Identify which cell holds the provided text, then report its [X, Y] central coordinate. 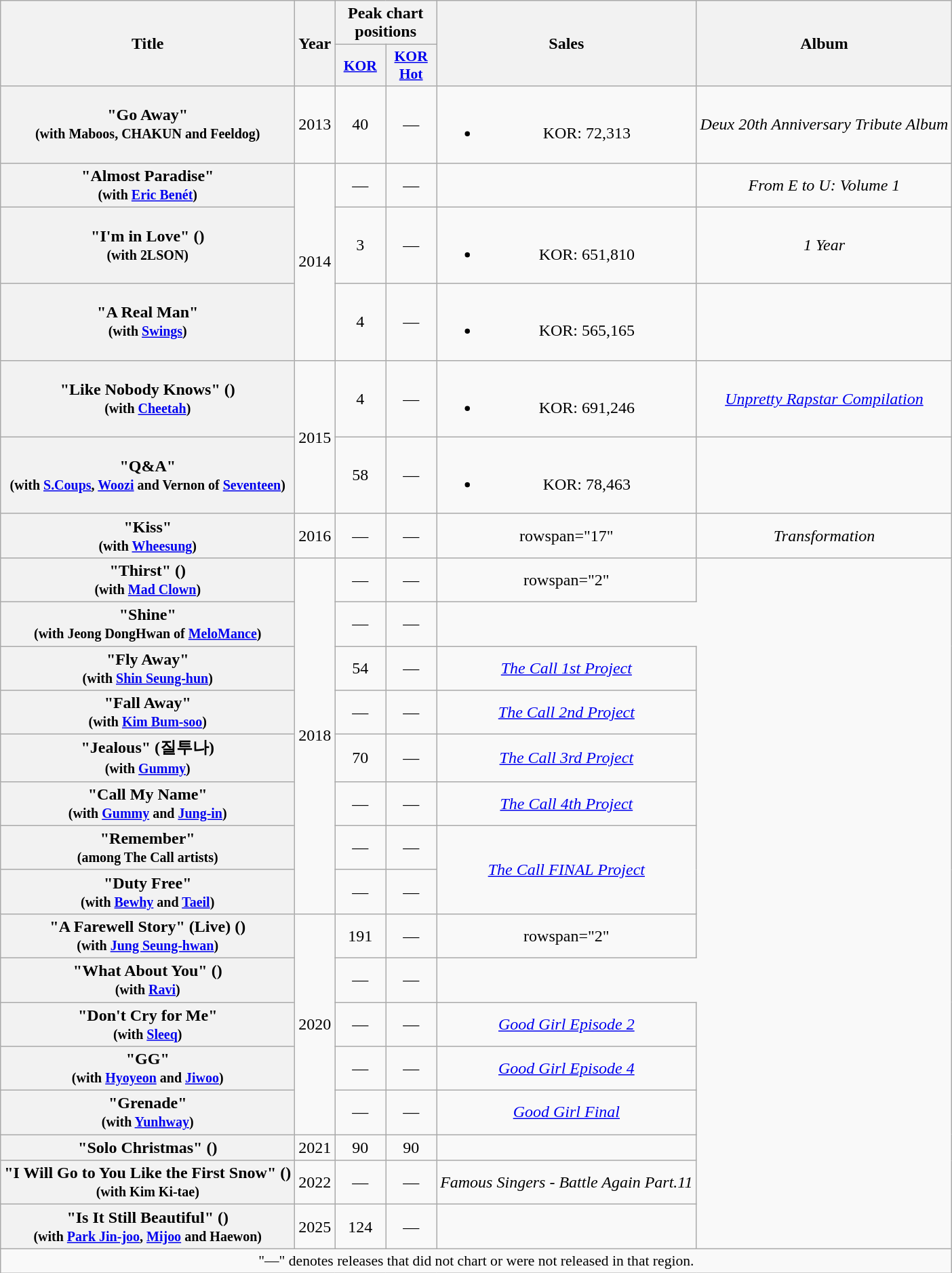
"Q&A"(with S.Coups, Woozi and Vernon of Seventeen) [148, 475]
The Call 2nd Project [567, 712]
"—" denotes releases that did not chart or were not released in that region. [476, 1261]
"Call My Name"(with Gummy and Jung-in) [148, 803]
54 [361, 667]
"I'm in Love" ()(with 2LSON) [148, 246]
"Fly Away"(with Shin Seung-hun) [148, 667]
"Thirst" ()(with Mad Clown) [148, 579]
2014 [315, 262]
Deux 20th Anniversary Tribute Album [825, 125]
KOR: 651,810 [567, 246]
1 Year [825, 246]
KOR: 72,313 [567, 125]
Good Girl Episode 2 [567, 1024]
"Like Nobody Knows" ()(with Cheetah) [148, 399]
rowspan="17" [567, 536]
From E to U: Volume 1 [825, 184]
"GG"(with Hyoyeon and Jiwoo) [148, 1069]
The Call 3rd Project [567, 758]
The Call FINAL Project [567, 869]
2025 [315, 1226]
"What About You" ()(with Ravi) [148, 979]
2018 [315, 735]
KOR: 691,246 [567, 399]
58 [361, 475]
KOR: 78,463 [567, 475]
2020 [315, 1024]
70 [361, 758]
2013 [315, 125]
"Grenade"(with Yunhway) [148, 1112]
The Call 4th Project [567, 803]
Famous Singers - Battle Again Part.11 [567, 1183]
2021 [315, 1148]
"Solo Christmas" () [148, 1148]
Year [315, 43]
"Almost Paradise"(with Eric Benét) [148, 184]
Sales [567, 43]
"Jealous" (질투나)(with Gummy) [148, 758]
191 [361, 936]
2022 [315, 1183]
2016 [315, 536]
"Duty Free"(with Bewhy and Taeil) [148, 891]
Title [148, 43]
"Is It Still Beautiful" ()(with Park Jin-joo, Mijoo and Haewon) [148, 1226]
Transformation [825, 536]
40 [361, 125]
2015 [315, 437]
The Call 1st Project [567, 667]
"A Farewell Story" (Live) ()(with Jung Seung-hwan) [148, 936]
"Don't Cry for Me"(with Sleeq) [148, 1024]
"Shine"(with Jeong DongHwan of MeloMance) [148, 624]
"A Real Man"(with Swings) [148, 321]
Good Girl Episode 4 [567, 1069]
KOR Hot [411, 65]
"Go Away"(with Maboos, CHAKUN and Feeldog) [148, 125]
Good Girl Final [567, 1112]
3 [361, 246]
124 [361, 1226]
Album [825, 43]
"Remember"(among The Call artists) [148, 848]
Peak chart positions [386, 23]
"Kiss"(with Wheesung) [148, 536]
KOR [361, 65]
Unpretty Rapstar Compilation [825, 399]
KOR: 565,165 [567, 321]
"Fall Away"(with Kim Bum-soo) [148, 712]
"I Will Go to You Like the First Snow" ()(with Kim Ki-tae) [148, 1183]
